Return [X, Y] of the center of cell containing provided text 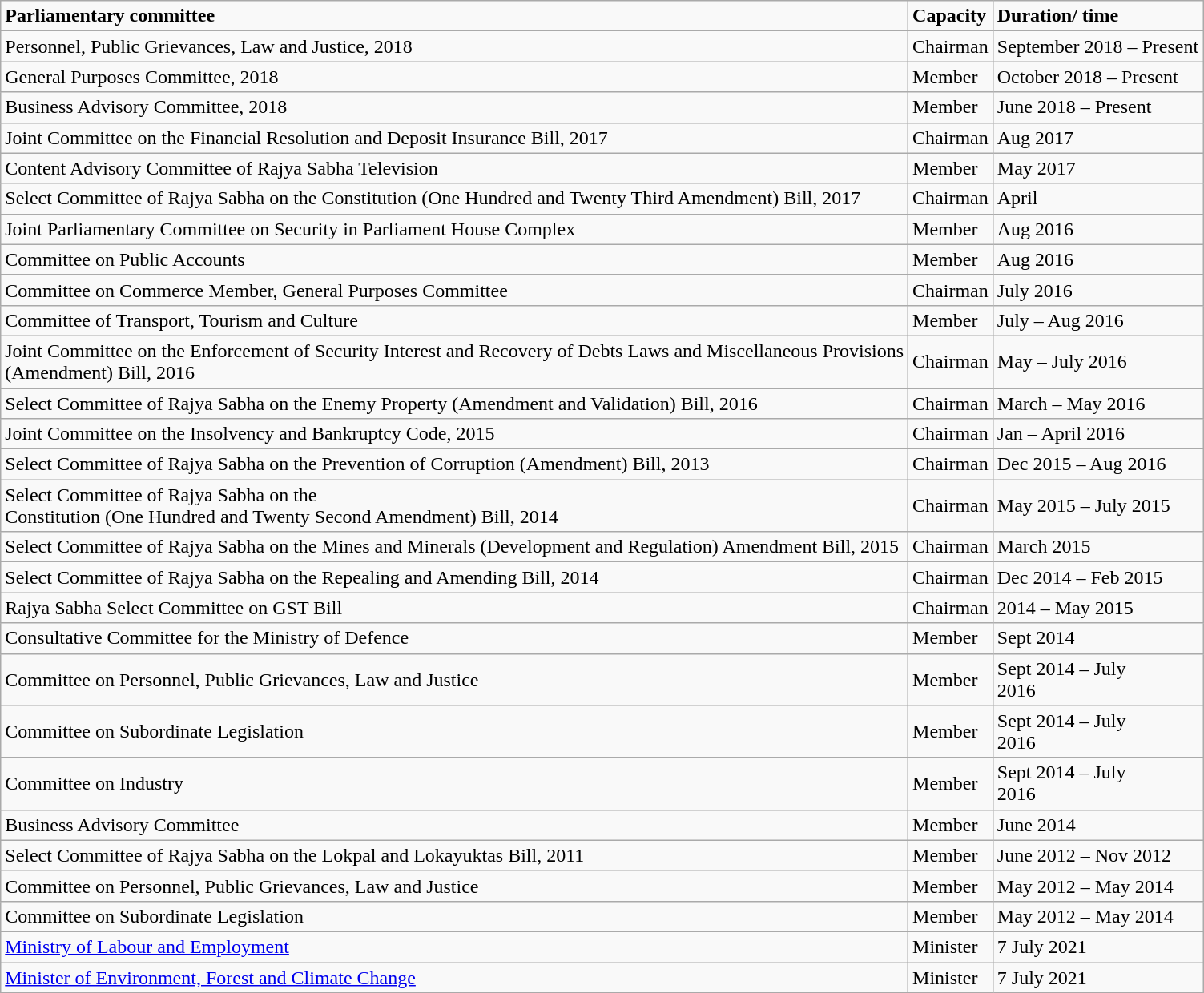
Personnel, Public Grievances, Law and Justice, 2018 [455, 46]
Select Committee of Rajya Sabha on the Prevention of Corruption (Amendment) Bill, 2013 [455, 464]
Jan – April 2016 [1097, 434]
Dec 2014 – Feb 2015 [1097, 577]
June 2018 – Present [1097, 107]
Rajya Sabha Select Committee on GST Bill [455, 608]
May – July 2016 [1097, 362]
2014 – May 2015 [1097, 608]
July 2016 [1097, 290]
Committee on Public Accounts [455, 259]
May 2015 – July 2015 [1097, 506]
Joint Committee on the Financial Resolution and Deposit Insurance Bill, 2017 [455, 138]
Sept 2014 [1097, 638]
General Purposes Committee, 2018 [455, 77]
Select Committee of Rajya Sabha on the Constitution (One Hundred and Twenty Third Amendment) Bill, 2017 [455, 199]
June 2012 – Nov 2012 [1097, 855]
April [1097, 199]
Committee of Transport, Tourism and Culture [455, 320]
Parliamentary committee [455, 16]
Joint Committee on the Enforcement of Security Interest and Recovery of Debts Laws and Miscellaneous Provisions(Amendment) Bill, 2016 [455, 362]
September 2018 – Present [1097, 46]
Business Advisory Committee, 2018 [455, 107]
Minister of Environment, Forest and Climate Change [455, 978]
March 2015 [1097, 547]
June 2014 [1097, 825]
Committee on Industry [455, 783]
May 2017 [1097, 168]
Select Committee of Rajya Sabha on the Repealing and Amending Bill, 2014 [455, 577]
Select Committee of Rajya Sabha on the Enemy Property (Amendment and Validation) Bill, 2016 [455, 403]
March – May 2016 [1097, 403]
Aug 2017 [1097, 138]
Select Committee of Rajya Sabha on the Mines and Minerals (Development and Regulation) Amendment Bill, 2015 [455, 547]
Duration/ time [1097, 16]
October 2018 – Present [1097, 77]
Ministry of Labour and Employment [455, 947]
Dec 2015 – Aug 2016 [1097, 464]
July – Aug 2016 [1097, 320]
Joint Committee on the Insolvency and Bankruptcy Code, 2015 [455, 434]
Capacity [951, 16]
Committee on Commerce Member, General Purposes Committee [455, 290]
Joint Parliamentary Committee on Security in Parliament House Complex [455, 229]
Business Advisory Committee [455, 825]
Select Committee of Rajya Sabha on theConstitution (One Hundred and Twenty Second Amendment) Bill, 2014 [455, 506]
Select Committee of Rajya Sabha on the Lokpal and Lokayuktas Bill, 2011 [455, 855]
Content Advisory Committee of Rajya Sabha Television [455, 168]
Consultative Committee for the Ministry of Defence [455, 638]
